Search for the cell housing the specified text and yield its [x, y] center coordinate. 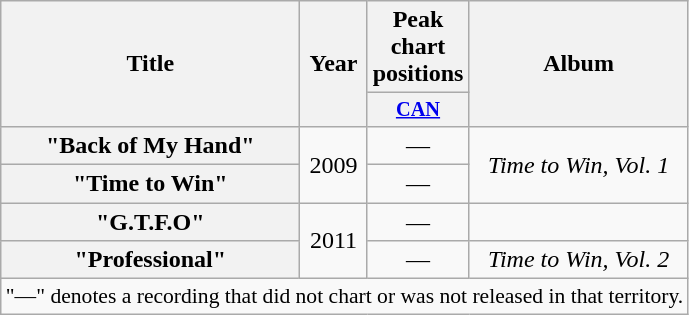
"Back of My Hand" [150, 145]
"—" denotes a recording that did not chart or was not released in that territory. [345, 297]
2009 [334, 164]
"G.T.F.O" [150, 222]
"Professional" [150, 260]
Album [578, 64]
2011 [334, 241]
Time to Win, Vol. 2 [578, 260]
"Time to Win" [150, 184]
Time to Win, Vol. 1 [578, 164]
Title [150, 64]
Peak chart positions [418, 47]
CAN [418, 110]
Year [334, 64]
